Pinpoint the cell where the given text exists, returning its [X, Y] midpoint coordinate. 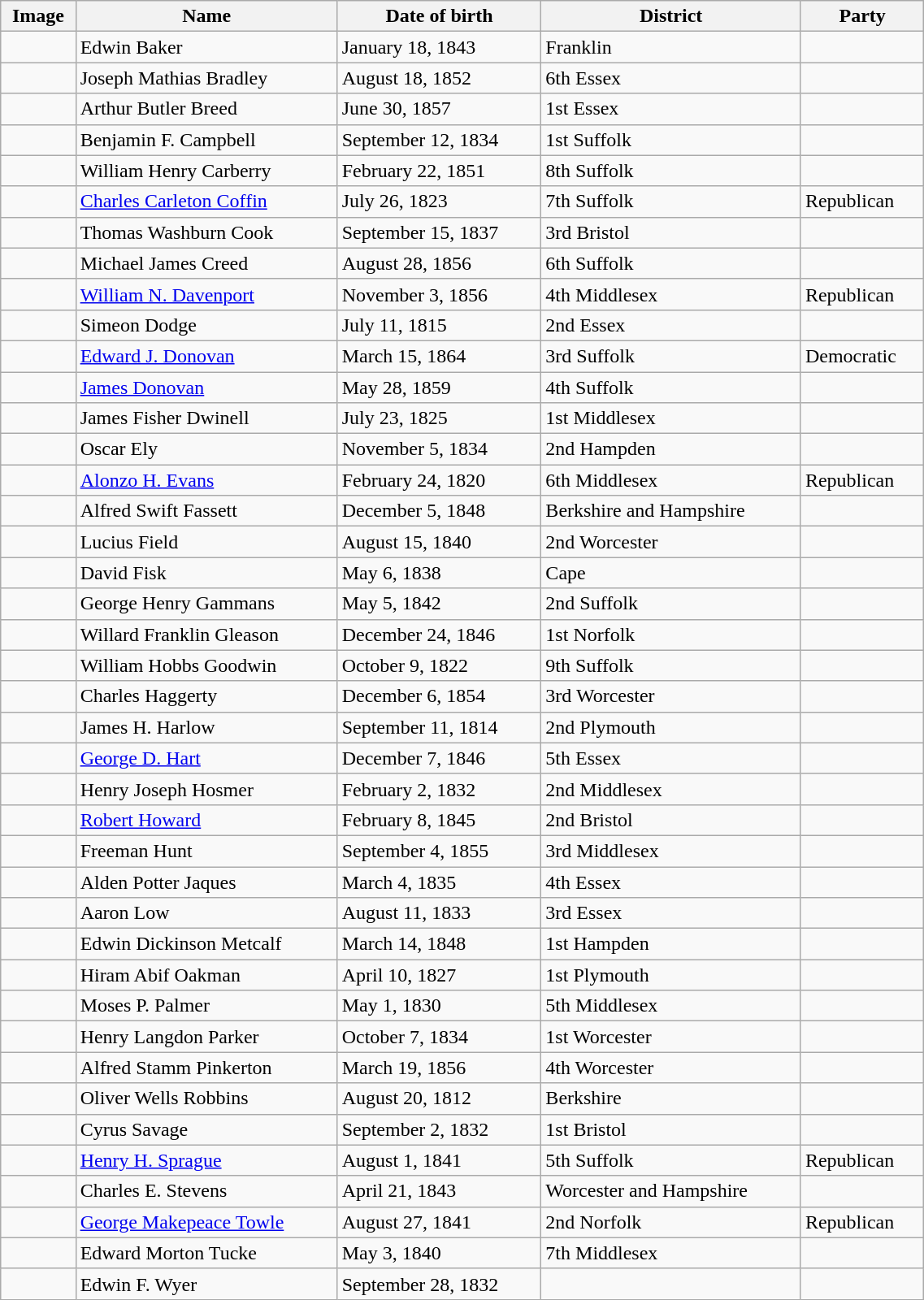
March 15, 1864 [439, 356]
January 18, 1843 [439, 47]
James Fisher Dwinell [206, 418]
September 28, 1832 [439, 1284]
George D. Hart [206, 758]
Berkshire [671, 1098]
1st Middlesex [671, 418]
5th Middlesex [671, 1006]
David Fisk [206, 573]
December 6, 1854 [439, 696]
Oliver Wells Robbins [206, 1098]
Robert Howard [206, 820]
Edward Morton Tucke [206, 1253]
Michael James Creed [206, 263]
June 30, 1857 [439, 109]
1st Worcester [671, 1037]
Edwin Baker [206, 47]
February 2, 1832 [439, 789]
Thomas Washburn Cook [206, 232]
Henry H. Sprague [206, 1160]
3rd Suffolk [671, 356]
October 7, 1834 [439, 1037]
November 3, 1856 [439, 294]
Charles Haggerty [206, 696]
8th Suffolk [671, 171]
Edward J. Donovan [206, 356]
Date of birth [439, 16]
William N. Davenport [206, 294]
May 6, 1838 [439, 573]
Arthur Butler Breed [206, 109]
September 11, 1814 [439, 727]
Cape [671, 573]
4th Worcester [671, 1068]
Edwin F. Wyer [206, 1284]
August 20, 1812 [439, 1098]
August 18, 1852 [439, 78]
March 14, 1848 [439, 944]
February 22, 1851 [439, 171]
Image [38, 16]
9th Suffolk [671, 665]
Alonzo H. Evans [206, 480]
Charles Carleton Coffin [206, 201]
Edwin Dickinson Metcalf [206, 944]
Alfred Stamm Pinkerton [206, 1068]
Cyrus Savage [206, 1129]
6th Essex [671, 78]
May 1, 1830 [439, 1006]
2nd Norfolk [671, 1222]
7th Suffolk [671, 201]
William Hobbs Goodwin [206, 665]
6th Middlesex [671, 480]
August 28, 1856 [439, 263]
April 21, 1843 [439, 1191]
September 2, 1832 [439, 1129]
Freeman Hunt [206, 851]
Berkshire and Hampshire [671, 511]
February 24, 1820 [439, 480]
December 7, 1846 [439, 758]
Party [861, 16]
Willard Franklin Gleason [206, 635]
February 8, 1845 [439, 820]
May 5, 1842 [439, 604]
2nd Hampden [671, 449]
1st Hampden [671, 944]
2nd Bristol [671, 820]
July 26, 1823 [439, 201]
Democratic [861, 356]
March 19, 1856 [439, 1068]
Franklin [671, 47]
October 9, 1822 [439, 665]
August 11, 1833 [439, 913]
3rd Bristol [671, 232]
3rd Middlesex [671, 851]
September 12, 1834 [439, 140]
George Henry Gammans [206, 604]
Name [206, 16]
1st Bristol [671, 1129]
1st Plymouth [671, 975]
2nd Suffolk [671, 604]
Simeon Dodge [206, 325]
Henry Joseph Hosmer [206, 789]
July 11, 1815 [439, 325]
Joseph Mathias Bradley [206, 78]
Henry Langdon Parker [206, 1037]
August 15, 1840 [439, 542]
2nd Essex [671, 325]
August 27, 1841 [439, 1222]
Aaron Low [206, 913]
4th Suffolk [671, 388]
4th Essex [671, 882]
1st Essex [671, 109]
Alden Potter Jaques [206, 882]
September 4, 1855 [439, 851]
May 28, 1859 [439, 388]
August 1, 1841 [439, 1160]
Moses P. Palmer [206, 1006]
September 15, 1837 [439, 232]
Oscar Ely [206, 449]
May 3, 1840 [439, 1253]
1st Norfolk [671, 635]
Hiram Abif Oakman [206, 975]
George Makepeace Towle [206, 1222]
Lucius Field [206, 542]
5th Essex [671, 758]
4th Middlesex [671, 294]
Benjamin F. Campbell [206, 140]
November 5, 1834 [439, 449]
3rd Worcester [671, 696]
December 24, 1846 [439, 635]
James Donovan [206, 388]
December 5, 1848 [439, 511]
July 23, 1825 [439, 418]
1st Suffolk [671, 140]
April 10, 1827 [439, 975]
District [671, 16]
William Henry Carberry [206, 171]
7th Middlesex [671, 1253]
James H. Harlow [206, 727]
Charles E. Stevens [206, 1191]
2nd Plymouth [671, 727]
March 4, 1835 [439, 882]
5th Suffolk [671, 1160]
Worcester and Hampshire [671, 1191]
3rd Essex [671, 913]
2nd Middlesex [671, 789]
2nd Worcester [671, 542]
6th Suffolk [671, 263]
Alfred Swift Fassett [206, 511]
